Locate the cell with the specified text and output its [x, y] center coordinate. 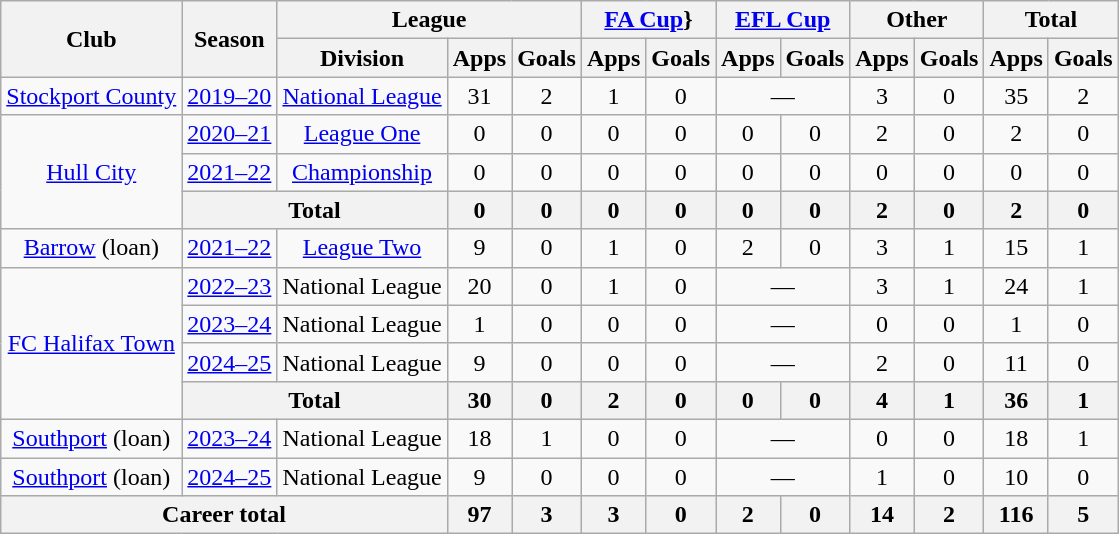
2022–23 [230, 286]
30 [479, 400]
4 [882, 400]
35 [1016, 96]
31 [479, 96]
14 [882, 515]
EFL Cup [783, 20]
2019–20 [230, 96]
116 [1016, 515]
Club [92, 39]
Division [362, 58]
FC Halifax Town [92, 343]
FA Cup} [648, 20]
97 [479, 515]
2020–21 [230, 134]
Season [230, 39]
15 [1016, 248]
20 [479, 286]
5 [1083, 515]
Career total [224, 515]
League One [362, 134]
Other [917, 20]
Championship [362, 172]
36 [1016, 400]
Hull City [92, 172]
11 [1016, 362]
Stockport County [92, 96]
24 [1016, 286]
Barrow (loan) [92, 248]
League Two [362, 248]
10 [1016, 477]
League [429, 20]
